From the cell containing the given text, extract its center point as (x, y) coordinate. 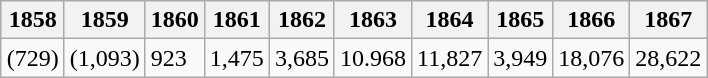
(729) (32, 58)
3,949 (520, 58)
1,475 (236, 58)
1862 (302, 20)
1861 (236, 20)
1864 (449, 20)
11,827 (449, 58)
1860 (174, 20)
923 (174, 58)
28,622 (668, 58)
18,076 (592, 58)
1867 (668, 20)
10.968 (372, 58)
1863 (372, 20)
1859 (104, 20)
1858 (32, 20)
(1,093) (104, 58)
3,685 (302, 58)
1866 (592, 20)
1865 (520, 20)
